Locate the cell with the specified text and output its [X, Y] center coordinate. 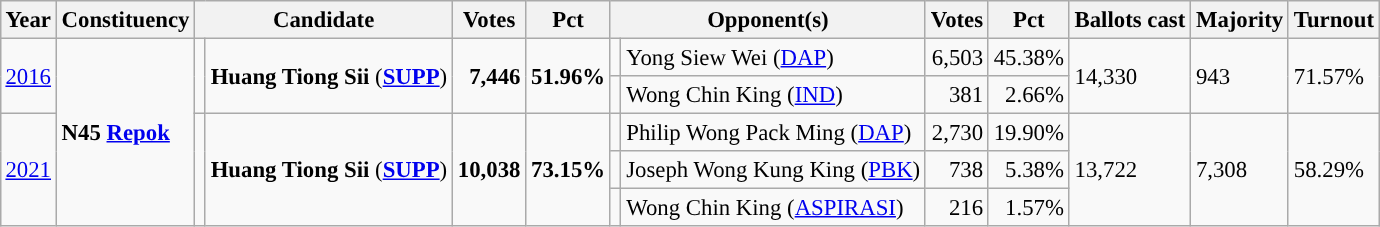
Year [28, 20]
1.57% [1028, 208]
2.66% [1028, 95]
Yong Siew Wei (DAP) [774, 57]
Constituency [125, 20]
19.90% [1028, 133]
10,038 [488, 170]
381 [956, 95]
Candidate [324, 20]
Philip Wong Pack Ming (DAP) [774, 133]
Majority [1240, 20]
943 [1240, 76]
2,730 [956, 133]
Opponent(s) [768, 20]
Joseph Wong Kung King (PBK) [774, 170]
51.96% [568, 76]
N45 Repok [125, 132]
2021 [28, 170]
216 [956, 208]
71.57% [1334, 76]
Wong Chin King (IND) [774, 95]
58.29% [1334, 170]
738 [956, 170]
Wong Chin King (ASPIRASI) [774, 208]
14,330 [1130, 76]
13,722 [1130, 170]
Ballots cast [1130, 20]
7,446 [488, 76]
7,308 [1240, 170]
Turnout [1334, 20]
2016 [28, 76]
45.38% [1028, 57]
73.15% [568, 170]
5.38% [1028, 170]
6,503 [956, 57]
